Provide the (x, y) coordinate of the cell's center where the given text is located.  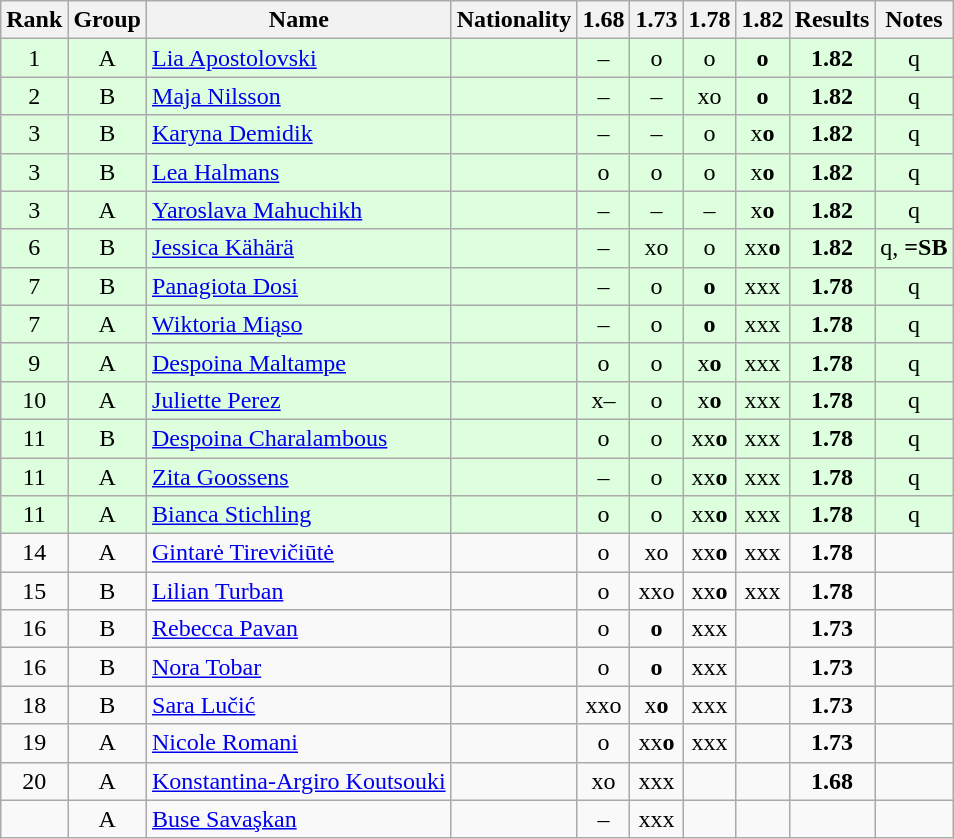
Rebecca Pavan (300, 629)
Despoina Maltampe (300, 362)
Juliette Perez (300, 400)
19 (34, 743)
Nicole Romani (300, 743)
Lilian Turban (300, 591)
Nationality (514, 20)
9 (34, 362)
Notes (914, 20)
Name (300, 20)
Jessica Kähärä (300, 248)
Yaroslava Mahuchikh (300, 210)
Rank (34, 20)
Maja Nilsson (300, 96)
Wiktoria Miąso (300, 324)
Results (832, 20)
Karyna Demidik (300, 134)
1 (34, 58)
Sara Lučić (300, 705)
2 (34, 96)
Panagiota Dosi (300, 286)
Zita Goossens (300, 477)
10 (34, 400)
Despoina Charalambous (300, 438)
Konstantina-Argiro Koutsouki (300, 781)
18 (34, 705)
14 (34, 553)
Bianca Stichling (300, 515)
6 (34, 248)
20 (34, 781)
Nora Tobar (300, 667)
Group (108, 20)
Gintarė Tirevičiūtė (300, 553)
Buse Savaşkan (300, 819)
x– (604, 400)
15 (34, 591)
q, =SB (914, 248)
Lia Apostolovski (300, 58)
Lea Halmans (300, 172)
